For the text-containing cell, return its midpoint in (X, Y) coordinate format. 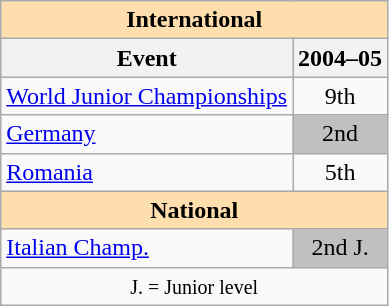
Germany (147, 134)
Event (147, 58)
Italian Champ. (147, 248)
2004–05 (340, 58)
2nd J. (340, 248)
J. = Junior level (194, 286)
5th (340, 172)
2nd (340, 134)
National (194, 210)
Romania (147, 172)
World Junior Championships (147, 96)
9th (340, 96)
International (194, 20)
